Identify which cell holds the provided text, then report its [x, y] central coordinate. 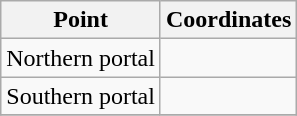
Southern portal [81, 96]
Point [81, 20]
Coordinates [228, 20]
Northern portal [81, 58]
